Extract the [x, y] coordinate from the center of the cell holding the provided text.  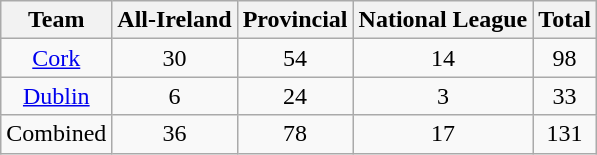
54 [295, 58]
Team [56, 20]
Total [565, 20]
78 [295, 134]
Provincial [295, 20]
Cork [56, 58]
14 [443, 58]
All-Ireland [174, 20]
National League [443, 20]
98 [565, 58]
17 [443, 134]
30 [174, 58]
131 [565, 134]
3 [443, 96]
Dublin [56, 96]
36 [174, 134]
Combined [56, 134]
6 [174, 96]
24 [295, 96]
33 [565, 96]
